Identify which cell holds the provided text, then report its [X, Y] central coordinate. 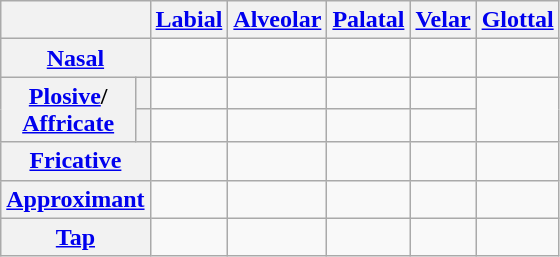
Palatal [368, 20]
Nasal [76, 58]
Fricative [76, 161]
Tap [76, 237]
Velar [443, 20]
Glottal [518, 20]
Labial [189, 20]
Approximant [76, 199]
Alveolar [278, 20]
Plosive/Affricate [68, 110]
